Extract the [X, Y] coordinate from the center of the cell holding the provided text.  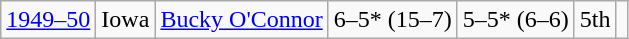
Iowa [126, 20]
6–5* (15–7) [392, 20]
5th [595, 20]
1949–50 [48, 20]
5–5* (6–6) [516, 20]
Bucky O'Connor [242, 20]
